From the cell containing the given text, extract its center point as [X, Y] coordinate. 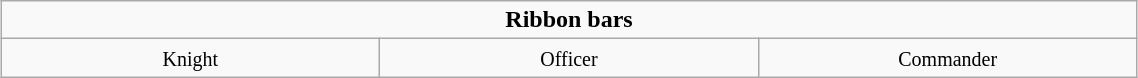
Knight [190, 58]
Officer [570, 58]
Ribbon bars [569, 20]
Commander [948, 58]
